From the cell containing the given text, extract its center point as [X, Y] coordinate. 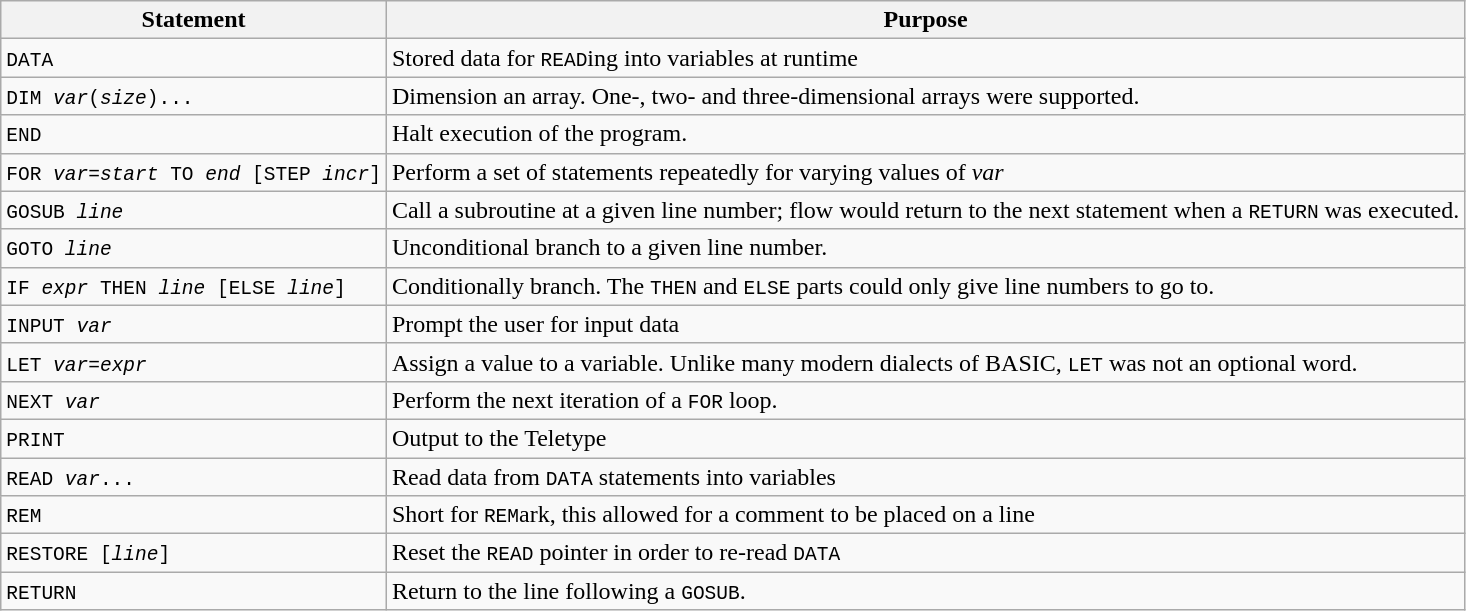
NEXT var [194, 400]
Read data from DATA statements into variables [925, 477]
Statement [194, 20]
RETURN [194, 591]
IF expr THEN line [ELSE line] [194, 286]
REM [194, 515]
Reset the READ pointer in order to re-read DATA [925, 553]
Conditionally branch. The THEN and ELSE parts could only give line numbers to go to. [925, 286]
Halt execution of the program. [925, 134]
Perform the next iteration of a FOR loop. [925, 400]
Purpose [925, 20]
Output to the Teletype [925, 438]
LET var=expr [194, 362]
RESTORE [line] [194, 553]
Stored data for READing into variables at runtime [925, 58]
Short for REMark, this allowed for a comment to be placed on a line [925, 515]
END [194, 134]
Assign a value to a variable. Unlike many modern dialects of BASIC, LET was not an optional word. [925, 362]
GOTO line [194, 248]
DATA [194, 58]
Dimension an array. One-, two- and three-dimensional arrays were supported. [925, 96]
Call a subroutine at a given line number; flow would return to the next statement when a RETURN was executed. [925, 210]
READ var... [194, 477]
INPUT var [194, 324]
FOR var=start TO end [STEP incr] [194, 172]
Prompt the user for input data [925, 324]
GOSUB line [194, 210]
Return to the line following a GOSUB. [925, 591]
DIM var(size)... [194, 96]
Perform a set of statements repeatedly for varying values of var [925, 172]
Unconditional branch to a given line number. [925, 248]
PRINT [194, 438]
